Scan for the cell matching the given text and deliver its [x, y] coordinate at center. 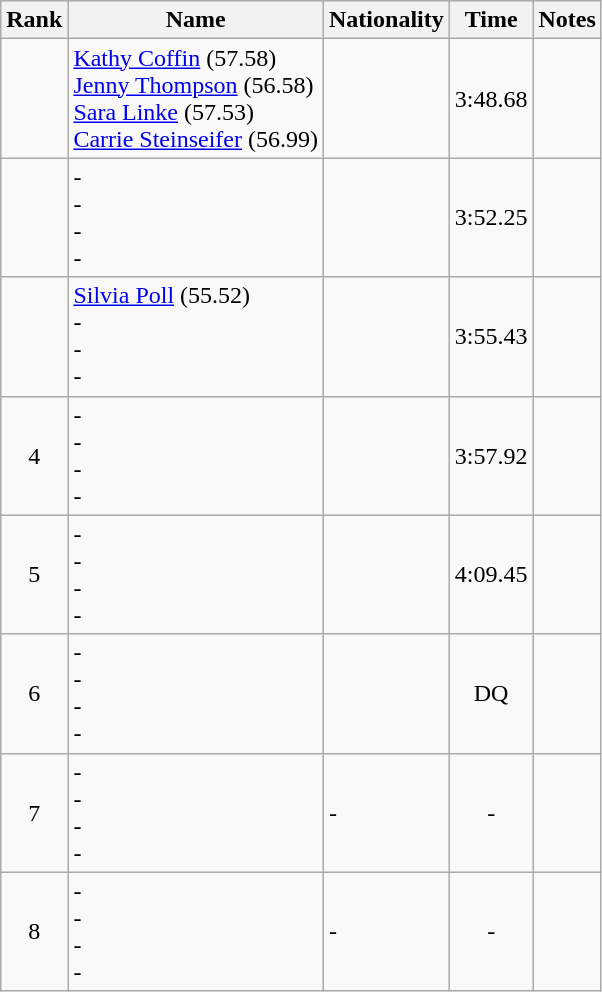
DQ [491, 694]
Silvia Poll (55.52) - - - [196, 336]
6 [34, 694]
8 [34, 932]
Notes [567, 20]
5 [34, 574]
4:09.45 [491, 574]
3:57.92 [491, 456]
3:55.43 [491, 336]
3:48.68 [491, 98]
Rank [34, 20]
7 [34, 812]
3:52.25 [491, 218]
4 [34, 456]
Nationality [387, 20]
Name [196, 20]
Time [491, 20]
Kathy Coffin (57.58) Jenny Thompson (56.58) Sara Linke (57.53) Carrie Steinseifer (56.99) [196, 98]
